Search for the cell housing the specified text and yield its [x, y] center coordinate. 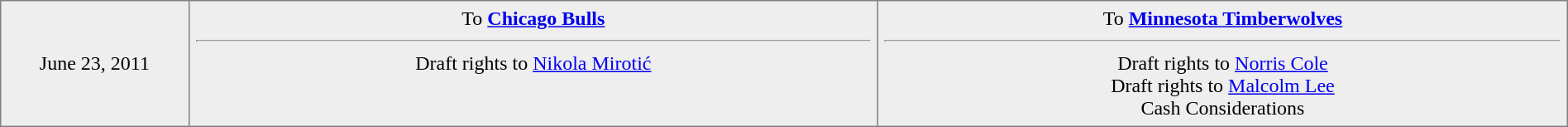
To Minnesota TimberwolvesDraft rights to Norris ColeDraft rights to Malcolm LeeCash Considerations [1223, 64]
To Chicago BullsDraft rights to Nikola Mirotić [533, 64]
June 23, 2011 [94, 64]
